Locate the cell with the specified text and output its (X, Y) center coordinate. 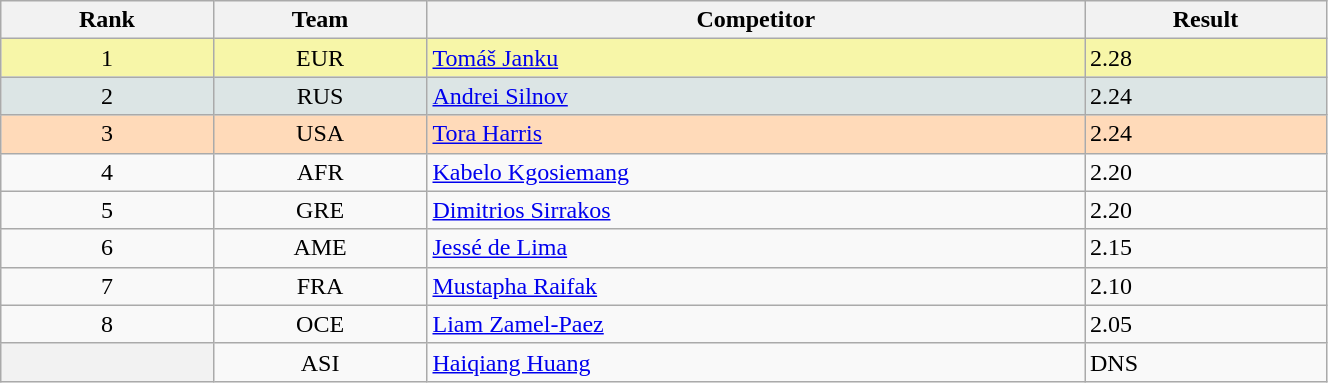
Rank (107, 20)
Andrei Silnov (756, 96)
Team (320, 20)
RUS (320, 96)
Kabelo Kgosiemang (756, 172)
1 (107, 58)
Dimitrios Sirrakos (756, 210)
Tora Harris (756, 134)
4 (107, 172)
EUR (320, 58)
2.15 (1205, 248)
2.05 (1205, 324)
AFR (320, 172)
Tomáš Janku (756, 58)
AME (320, 248)
Mustapha Raifak (756, 286)
Jessé de Lima (756, 248)
Competitor (756, 20)
FRA (320, 286)
DNS (1205, 362)
8 (107, 324)
6 (107, 248)
Result (1205, 20)
ASI (320, 362)
5 (107, 210)
2 (107, 96)
USA (320, 134)
Haiqiang Huang (756, 362)
2.28 (1205, 58)
Liam Zamel-Paez (756, 324)
GRE (320, 210)
7 (107, 286)
3 (107, 134)
2.10 (1205, 286)
OCE (320, 324)
